Identify which cell holds the provided text, then report its (X, Y) central coordinate. 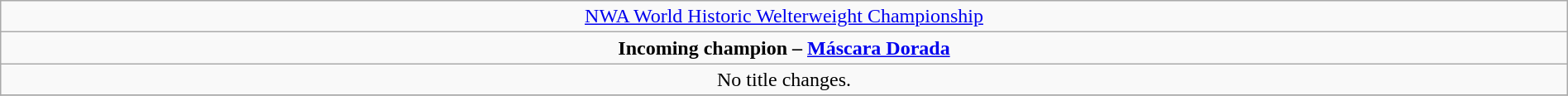
Incoming champion – Máscara Dorada (784, 48)
No title changes. (784, 79)
NWA World Historic Welterweight Championship (784, 17)
